Search for the cell housing the specified text and yield its [x, y] center coordinate. 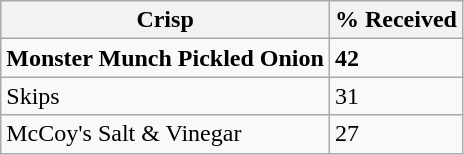
% Received [396, 20]
42 [396, 58]
27 [396, 134]
Monster Munch Pickled Onion [166, 58]
McCoy's Salt & Vinegar [166, 134]
Crisp [166, 20]
Skips [166, 96]
31 [396, 96]
